Scan for the cell matching the given text and deliver its (X, Y) coordinate at center. 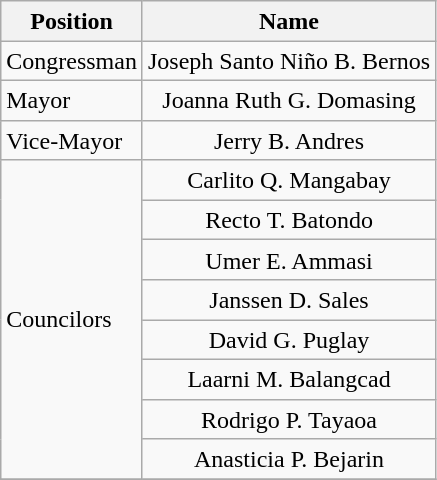
Joanna Ruth G. Domasing (288, 100)
Laarni M. Balangcad (288, 379)
Janssen D. Sales (288, 300)
Position (72, 21)
Joseph Santo Niño B. Bernos (288, 61)
Rodrigo P. Tayaoa (288, 419)
Recto T. Batondo (288, 220)
Anasticia P. Bejarin (288, 459)
Name (288, 21)
Councilors (72, 320)
Mayor (72, 100)
David G. Puglay (288, 340)
Vice-Mayor (72, 140)
Carlito Q. Mangabay (288, 180)
Umer E. Ammasi (288, 260)
Congressman (72, 61)
Jerry B. Andres (288, 140)
